Extract the (X, Y) coordinate from the center of the cell holding the provided text.  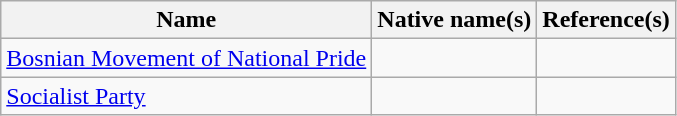
Name (186, 20)
Socialist Party (186, 96)
Native name(s) (454, 20)
Bosnian Movement of National Pride (186, 58)
Reference(s) (606, 20)
